Extract the [x, y] coordinate from the center of the cell holding the provided text.  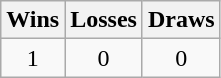
Wins [33, 20]
Draws [181, 20]
Losses [104, 20]
1 [33, 58]
